Identify which cell holds the provided text, then report its (x, y) central coordinate. 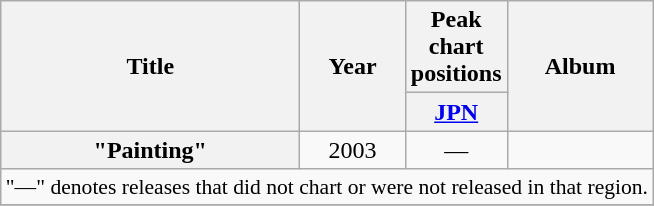
"Painting" (150, 150)
Album (580, 66)
Peak chart positions (456, 47)
Year (352, 66)
Title (150, 66)
"—" denotes releases that did not chart or were not released in that region. (327, 187)
2003 (352, 150)
JPN (456, 112)
— (456, 150)
